Detect which cell encompasses the target text, then output its (X, Y) center coordinate. 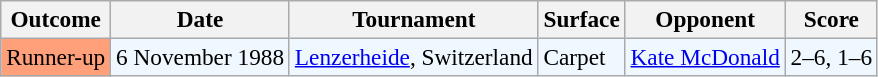
Opponent (705, 19)
6 November 1988 (200, 57)
2–6, 1–6 (831, 57)
Kate McDonald (705, 57)
Score (831, 19)
Surface (582, 19)
Outcome (56, 19)
Date (200, 19)
Tournament (414, 19)
Runner-up (56, 57)
Lenzerheide, Switzerland (414, 57)
Carpet (582, 57)
